Return (x, y) of the center of cell containing provided text 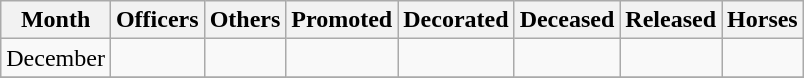
December (56, 58)
Decorated (456, 20)
Horses (763, 20)
Officers (157, 20)
Deceased (567, 20)
Released (671, 20)
Others (245, 20)
Month (56, 20)
Promoted (342, 20)
